Identify which cell holds the provided text, then report its [x, y] central coordinate. 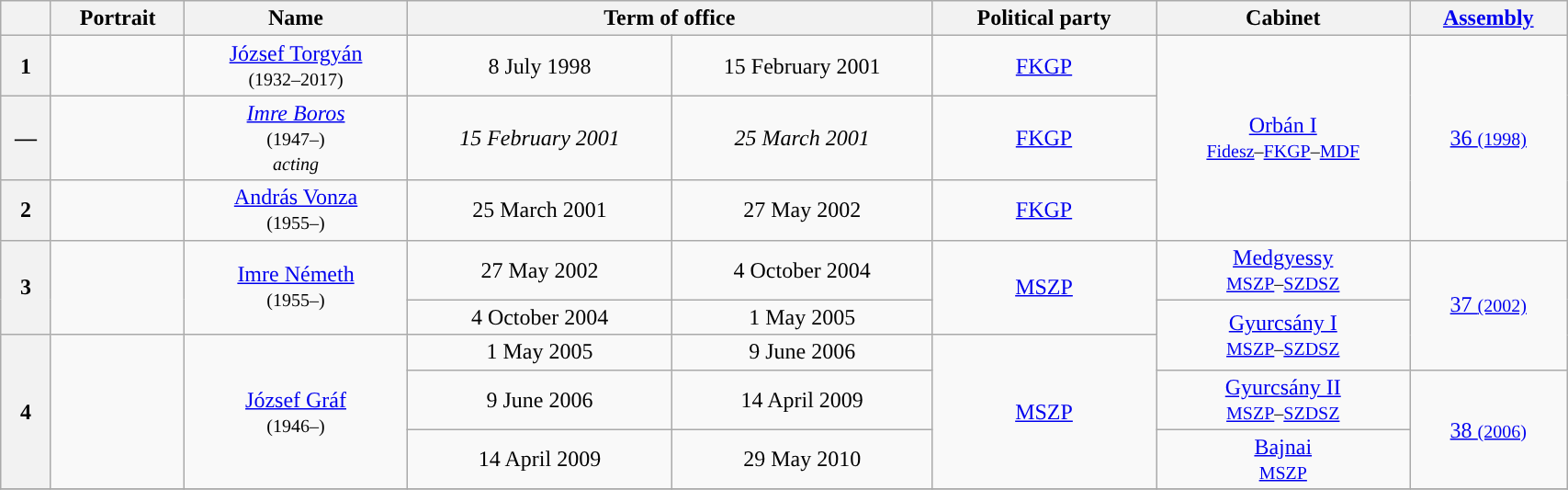
Term of office [669, 18]
Political party [1043, 18]
András Vonza(1955–) [296, 210]
József Torgyán(1932–2017) [296, 66]
Gyurcsány IMSZP–SZDSZ [1283, 335]
Imre Németh(1955–) [296, 287]
— [26, 138]
Gyurcsány IIMSZP–SZDSZ [1283, 399]
3 [26, 287]
4 [26, 412]
37 (2002) [1488, 305]
Imre Boros(1947–)acting [296, 138]
36 (1998) [1488, 138]
Orbán IFidesz–FKGP–MDF [1283, 138]
MedgyessyMSZP–SZDSZ [1283, 270]
BajnaiMSZP [1283, 460]
Name [296, 18]
8 July 1998 [540, 66]
Assembly [1488, 18]
Portrait [118, 18]
38 (2006) [1488, 429]
József Gráf(1946–) [296, 412]
2 [26, 210]
29 May 2010 [803, 460]
Cabinet [1283, 18]
1 [26, 66]
